Pinpoint the cell where the given text exists, returning its (x, y) midpoint coordinate. 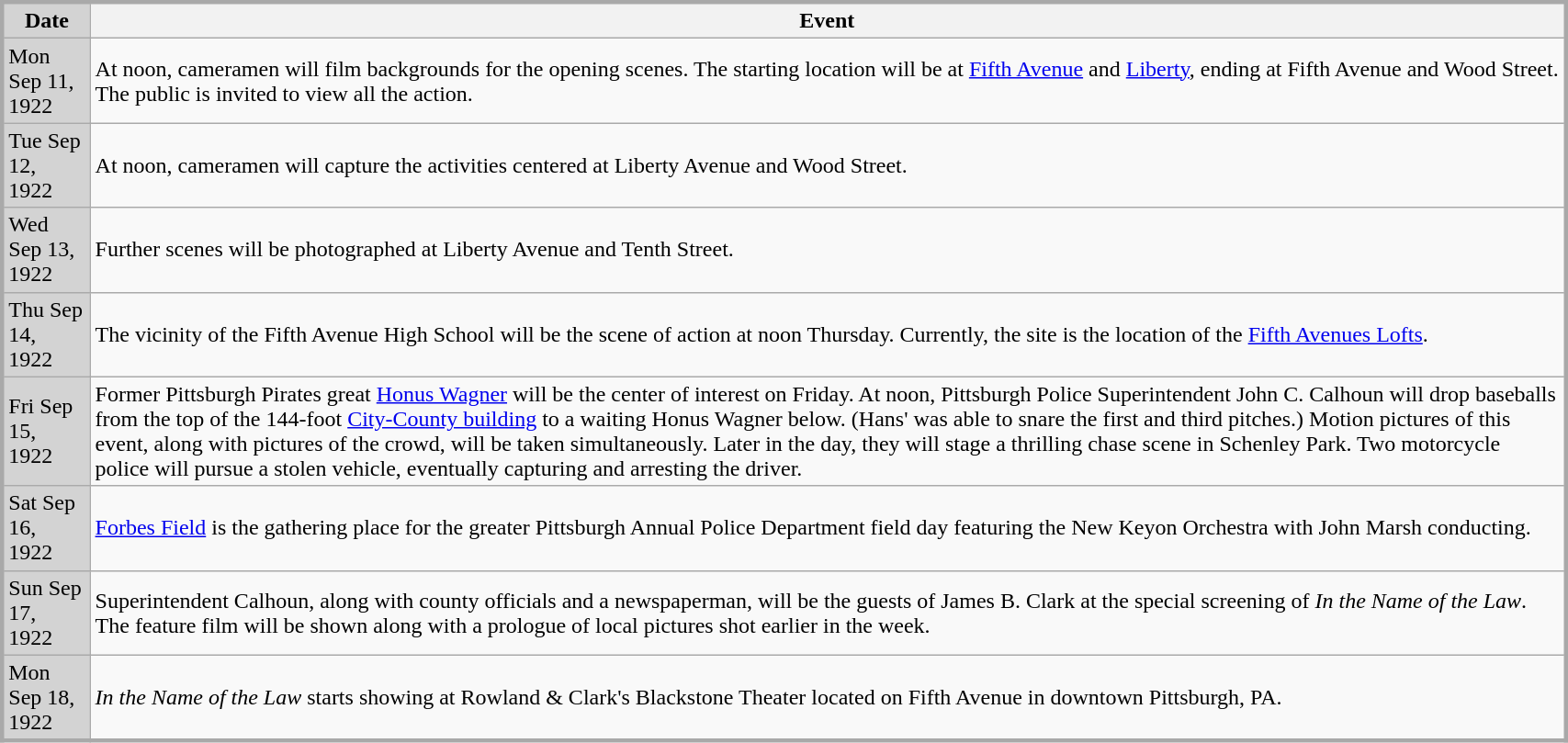
Sun Sep 17, 1922 (46, 613)
Mon Sep 18, 1922 (46, 698)
Mon Sep 11, 1922 (46, 81)
Thu Sep 14, 1922 (46, 334)
At noon, cameramen will capture the activities centered at Liberty Avenue and Wood Street. (828, 165)
Wed Sep 13, 1922 (46, 250)
Tue Sep 12, 1922 (46, 165)
Sat Sep 16, 1922 (46, 528)
Event (828, 20)
Fri Sep 15, 1922 (46, 432)
In the Name of the Law starts showing at Rowland & Clark's Blackstone Theater located on Fifth Avenue in downtown Pittsburgh, PA. (828, 698)
Date (46, 20)
Further scenes will be photographed at Liberty Avenue and Tenth Street. (828, 250)
